Determine the (X, Y) coordinate at the center of the cell enclosing the given text.  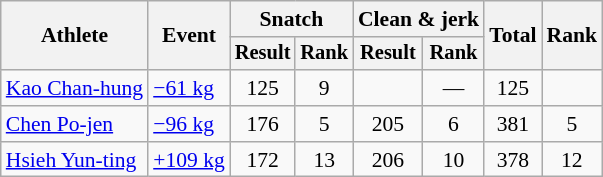
−61 kg (189, 88)
Chen Po-jen (74, 124)
381 (512, 124)
Event (189, 36)
Clean & jerk (418, 19)
−96 kg (189, 124)
205 (388, 124)
9 (324, 88)
— (454, 88)
6 (454, 124)
176 (263, 124)
Total (512, 36)
Athlete (74, 36)
Kao Chan-hung (74, 88)
Snatch (292, 19)
